Search for the cell housing the specified text and yield its (x, y) center coordinate. 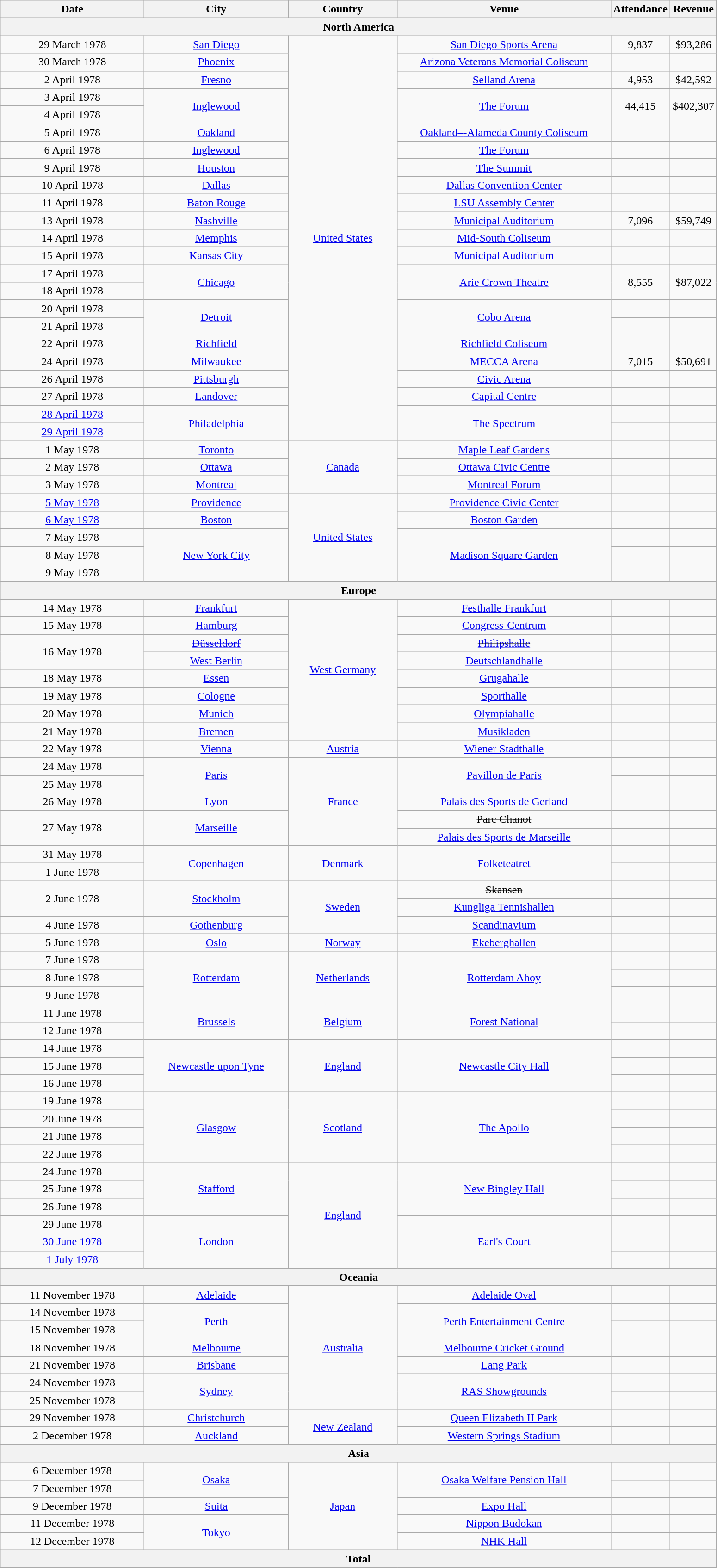
Europe (359, 590)
Baton Rouge (216, 203)
Chicago (216, 282)
15 November 1978 (72, 1330)
14 May 1978 (72, 608)
Osaka (216, 1480)
Palais des Sports de Marseille (504, 837)
Rotterdam Ahoy (504, 978)
1 May 1978 (72, 449)
Auckland (216, 1436)
5 April 1978 (72, 132)
Expo Hall (504, 1506)
Rotterdam (216, 978)
18 April 1978 (72, 291)
Forest National (504, 1022)
Queen Elizabeth II Park (504, 1418)
Sporthalle (504, 696)
Nashville (216, 221)
Montreal Forum (504, 484)
3 April 1978 (72, 97)
7,096 (640, 221)
$42,592 (693, 80)
29 June 1978 (72, 1224)
Christchurch (216, 1418)
Tokyo (216, 1532)
Phoenix (216, 62)
16 June 1978 (72, 1084)
Perth Entertainment Centre (504, 1321)
Austria (343, 749)
20 June 1978 (72, 1119)
18 November 1978 (72, 1348)
7 June 1978 (72, 960)
9 December 1978 (72, 1506)
Boston (216, 520)
9 June 1978 (72, 995)
7,015 (640, 361)
Congress-Centrum (504, 626)
29 April 1978 (72, 432)
1 June 1978 (72, 872)
Asia (359, 1453)
NHK Hall (504, 1541)
28 April 1978 (72, 414)
$87,022 (693, 282)
Brisbane (216, 1365)
Copenhagen (216, 863)
6 April 1978 (72, 150)
Frankfurt (216, 608)
Providence Civic Center (504, 502)
Philipshalle (504, 643)
Newcastle City Hall (504, 1066)
9 April 1978 (72, 167)
West Germany (343, 669)
San Diego Sports Arena (504, 44)
Grugahalle (504, 678)
Venue (504, 9)
Vienna (216, 749)
MECCA Arena (504, 361)
Oakland (216, 132)
11 April 1978 (72, 203)
11 June 1978 (72, 1013)
Cobo Arena (504, 317)
Adelaide (216, 1295)
44,415 (640, 106)
19 June 1978 (72, 1101)
Richfield (216, 344)
3 May 1978 (72, 484)
Attendance (640, 9)
Osaka Welfare Pension Hall (504, 1480)
Scotland (343, 1128)
Ottawa (216, 467)
Parc Chanot (504, 819)
15 April 1978 (72, 256)
$50,691 (693, 361)
8 May 1978 (72, 555)
Lyon (216, 802)
9 May 1978 (72, 573)
The Apollo (504, 1128)
West Berlin (216, 661)
27 April 1978 (72, 397)
4 April 1978 (72, 115)
Netherlands (343, 978)
Melbourne Cricket Ground (504, 1348)
The Spectrum (504, 423)
Earl's Court (504, 1242)
9,837 (640, 44)
14 June 1978 (72, 1048)
2 June 1978 (72, 899)
6 May 1978 (72, 520)
Ottawa Civic Centre (504, 467)
5 June 1978 (72, 942)
30 June 1978 (72, 1242)
Adelaide Oval (504, 1295)
8,555 (640, 282)
Glasgow (216, 1128)
Mid-South Coliseum (504, 238)
Kansas City (216, 256)
Skansen (504, 890)
Olympiahalle (504, 713)
15 May 1978 (72, 626)
Scandinavium (504, 925)
Civic Arena (504, 379)
20 April 1978 (72, 309)
Oceania (359, 1277)
France (343, 801)
27 May 1978 (72, 828)
26 June 1978 (72, 1207)
16 May 1978 (72, 652)
Musikladen (504, 731)
Pavillon de Paris (504, 775)
Newcastle upon Tyne (216, 1066)
Richfield Coliseum (504, 344)
San Diego (216, 44)
Philadelphia (216, 423)
Cologne (216, 696)
4,953 (640, 80)
New Zealand (343, 1427)
15 June 1978 (72, 1066)
Boston Garden (504, 520)
25 June 1978 (72, 1189)
21 April 1978 (72, 326)
10 April 1978 (72, 185)
1 July 1978 (72, 1259)
Date (72, 9)
8 June 1978 (72, 978)
Brussels (216, 1022)
Revenue (693, 9)
Country (343, 9)
Detroit (216, 317)
Sweden (343, 907)
Selland Arena (504, 80)
LSU Assembly Center (504, 203)
7 May 1978 (72, 538)
14 April 1978 (72, 238)
City (216, 9)
22 May 1978 (72, 749)
24 November 1978 (72, 1383)
London (216, 1242)
Dallas Convention Center (504, 185)
Arie Crown Theatre (504, 282)
Madison Square Garden (504, 555)
6 December 1978 (72, 1471)
29 March 1978 (72, 44)
Lang Park (504, 1365)
14 November 1978 (72, 1312)
The Summit (504, 167)
5 May 1978 (72, 502)
20 May 1978 (72, 713)
Ekeberghallen (504, 942)
Essen (216, 678)
Western Springs Stadium (504, 1436)
Hamburg (216, 626)
4 June 1978 (72, 925)
2 May 1978 (72, 467)
$93,286 (693, 44)
New Bingley Hall (504, 1189)
Providence (216, 502)
31 May 1978 (72, 855)
7 December 1978 (72, 1488)
21 June 1978 (72, 1136)
21 November 1978 (72, 1365)
Houston (216, 167)
Festhalle Frankfurt (504, 608)
24 May 1978 (72, 766)
29 November 1978 (72, 1418)
Australia (343, 1347)
Dallas (216, 185)
Pittsburgh (216, 379)
$59,749 (693, 221)
Canada (343, 467)
Toronto (216, 449)
24 June 1978 (72, 1171)
Nippon Budokan (504, 1524)
Suita (216, 1506)
Munich (216, 713)
11 December 1978 (72, 1524)
17 April 1978 (72, 273)
Arizona Veterans Memorial Coliseum (504, 62)
22 June 1978 (72, 1154)
Palais des Sports de Gerland (504, 802)
Denmark (343, 863)
Perth (216, 1321)
Kungliga Tennishallen (504, 907)
Maple Leaf Gardens (504, 449)
Düsseldorf (216, 643)
Montreal (216, 484)
Memphis (216, 238)
RAS Showgrounds (504, 1392)
Landover (216, 397)
Paris (216, 775)
26 April 1978 (72, 379)
19 May 1978 (72, 696)
Folketeatret (504, 863)
Belgium (343, 1022)
Stafford (216, 1189)
North America (359, 27)
18 May 1978 (72, 678)
25 May 1978 (72, 784)
Marseille (216, 828)
25 November 1978 (72, 1401)
13 April 1978 (72, 221)
Japan (343, 1506)
Stockholm (216, 899)
Total (359, 1559)
Oakland–-Alameda County Coliseum (504, 132)
Bremen (216, 731)
Gothenburg (216, 925)
22 April 1978 (72, 344)
New York City (216, 555)
Capital Centre (504, 397)
2 April 1978 (72, 80)
24 April 1978 (72, 361)
30 March 1978 (72, 62)
Oslo (216, 942)
Melbourne (216, 1348)
26 May 1978 (72, 802)
11 November 1978 (72, 1295)
Milwaukee (216, 361)
21 May 1978 (72, 731)
Wiener Stadthalle (504, 749)
Sydney (216, 1392)
2 December 1978 (72, 1436)
Fresno (216, 80)
Norway (343, 942)
Deutschlandhalle (504, 661)
$402,307 (693, 106)
12 December 1978 (72, 1541)
12 June 1978 (72, 1030)
